Search for the cell housing the specified text and yield its [x, y] center coordinate. 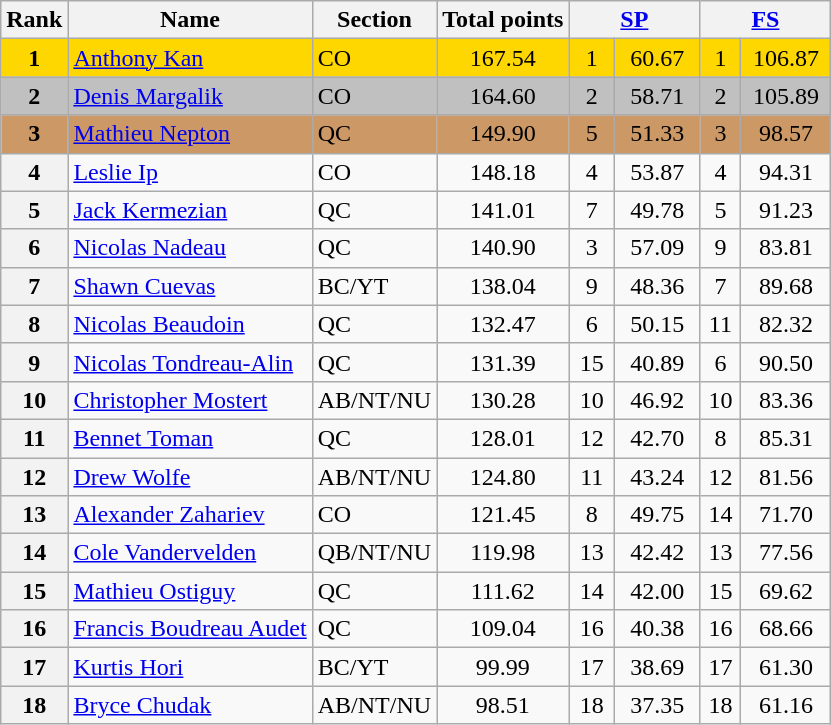
Kurtis Hori [190, 667]
148.18 [503, 172]
Jack Kermezian [190, 210]
98.51 [503, 705]
85.31 [786, 438]
Bryce Chudak [190, 705]
109.04 [503, 629]
98.57 [786, 134]
Francis Boudreau Audet [190, 629]
Christopher Mostert [190, 400]
Drew Wolfe [190, 477]
50.15 [658, 324]
71.70 [786, 515]
Anthony Kan [190, 58]
Total points [503, 20]
106.87 [786, 58]
40.89 [658, 362]
140.90 [503, 248]
53.87 [658, 172]
124.80 [503, 477]
57.09 [658, 248]
83.81 [786, 248]
131.39 [503, 362]
69.62 [786, 591]
40.38 [658, 629]
94.31 [786, 172]
Alexander Zahariev [190, 515]
99.99 [503, 667]
37.35 [658, 705]
SP [634, 20]
38.69 [658, 667]
105.89 [786, 96]
164.60 [503, 96]
42.70 [658, 438]
51.33 [658, 134]
111.62 [503, 591]
61.30 [786, 667]
121.45 [503, 515]
Leslie Ip [190, 172]
43.24 [658, 477]
167.54 [503, 58]
Rank [34, 20]
68.66 [786, 629]
Bennet Toman [190, 438]
42.00 [658, 591]
Cole Vandervelden [190, 553]
90.50 [786, 362]
Name [190, 20]
Mathieu Ostiguy [190, 591]
138.04 [503, 286]
Nicolas Nadeau [190, 248]
FS [766, 20]
Section [374, 20]
141.01 [503, 210]
149.90 [503, 134]
48.36 [658, 286]
Denis Margalik [190, 96]
Nicolas Beaudoin [190, 324]
Nicolas Tondreau-Alin [190, 362]
77.56 [786, 553]
49.75 [658, 515]
46.92 [658, 400]
81.56 [786, 477]
42.42 [658, 553]
132.47 [503, 324]
83.36 [786, 400]
119.98 [503, 553]
89.68 [786, 286]
58.71 [658, 96]
60.67 [658, 58]
128.01 [503, 438]
Mathieu Nepton [190, 134]
49.78 [658, 210]
QB/NT/NU [374, 553]
Shawn Cuevas [190, 286]
61.16 [786, 705]
130.28 [503, 400]
82.32 [786, 324]
91.23 [786, 210]
